Pinpoint the cell where the given text exists, returning its (x, y) midpoint coordinate. 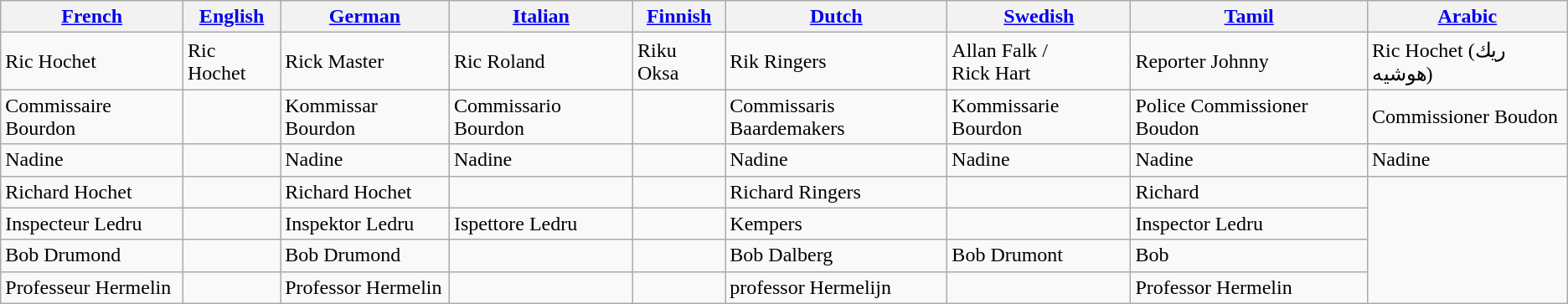
professor Hermelijn (836, 287)
Allan Falk /Rick Hart (1039, 61)
Ric Hochet (ريك هوشيه) (1467, 61)
Bob Drumont (1039, 255)
Swedish (1039, 17)
Italian (541, 17)
Dutch (836, 17)
Professeur Hermelin (92, 287)
Commissaire Bourdon (92, 117)
German (365, 17)
French (92, 17)
Riku Oksa (678, 61)
English (231, 17)
Inspector Ledru (1250, 224)
Ric Roland (541, 61)
Richard Ringers (836, 192)
Rick Master (365, 61)
Rik Ringers (836, 61)
Inspektor Ledru (365, 224)
Bob Dalberg (836, 255)
Inspecteur Ledru (92, 224)
Commissaris Baardemakers (836, 117)
Police Commissioner Boudon (1250, 117)
Reporter Johnny (1250, 61)
Tamil (1250, 17)
Kommissarie Bourdon (1039, 117)
Finnish (678, 17)
Ispettore Ledru (541, 224)
Kommissar Bourdon (365, 117)
Commissario Bourdon (541, 117)
Richard (1250, 192)
Commissioner Boudon (1467, 117)
Kempers (836, 224)
Bob (1250, 255)
Arabic (1467, 17)
